From the cell containing the given text, extract its center point as (X, Y) coordinate. 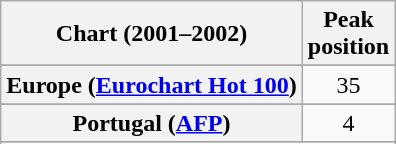
35 (348, 85)
4 (348, 123)
Portugal (AFP) (152, 123)
Peakposition (348, 34)
Chart (2001–2002) (152, 34)
Europe (Eurochart Hot 100) (152, 85)
